Find where the given text appears and provide that cell's center as (x, y) coordinate. 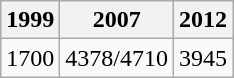
4378/4710 (117, 58)
1999 (30, 20)
2012 (204, 20)
1700 (30, 58)
2007 (117, 20)
3945 (204, 58)
